Return the [X, Y] coordinate for the center point of the cell that contains the specified text.  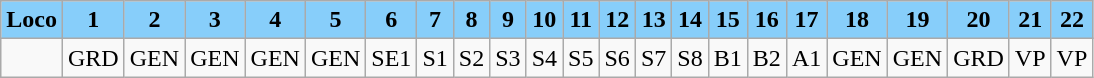
15 [728, 20]
S3 [508, 58]
9 [508, 20]
16 [766, 20]
A1 [806, 58]
21 [1030, 20]
B2 [766, 58]
1 [93, 20]
13 [653, 20]
SE1 [392, 58]
S2 [471, 58]
8 [471, 20]
S4 [544, 58]
7 [435, 20]
10 [544, 20]
5 [335, 20]
17 [806, 20]
S8 [690, 58]
14 [690, 20]
B1 [728, 58]
S7 [653, 58]
12 [617, 20]
S5 [581, 58]
4 [275, 20]
18 [857, 20]
2 [154, 20]
22 [1072, 20]
S1 [435, 58]
19 [917, 20]
6 [392, 20]
20 [979, 20]
11 [581, 20]
3 [215, 20]
Loco [32, 20]
S6 [617, 58]
